Identify which cell holds the provided text, then report its [X, Y] central coordinate. 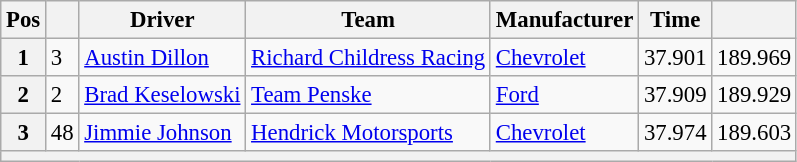
37.901 [676, 58]
1 [24, 58]
48 [62, 133]
Hendrick Motorsports [368, 133]
Austin Dillon [162, 58]
37.909 [676, 95]
Team Penske [368, 95]
Time [676, 20]
Jimmie Johnson [162, 133]
Driver [162, 20]
189.929 [754, 95]
Brad Keselowski [162, 95]
37.974 [676, 133]
Team [368, 20]
189.969 [754, 58]
Pos [24, 20]
189.603 [754, 133]
Manufacturer [564, 20]
Richard Childress Racing [368, 58]
Ford [564, 95]
